Find where the given text appears and provide that cell's center as [X, Y] coordinate. 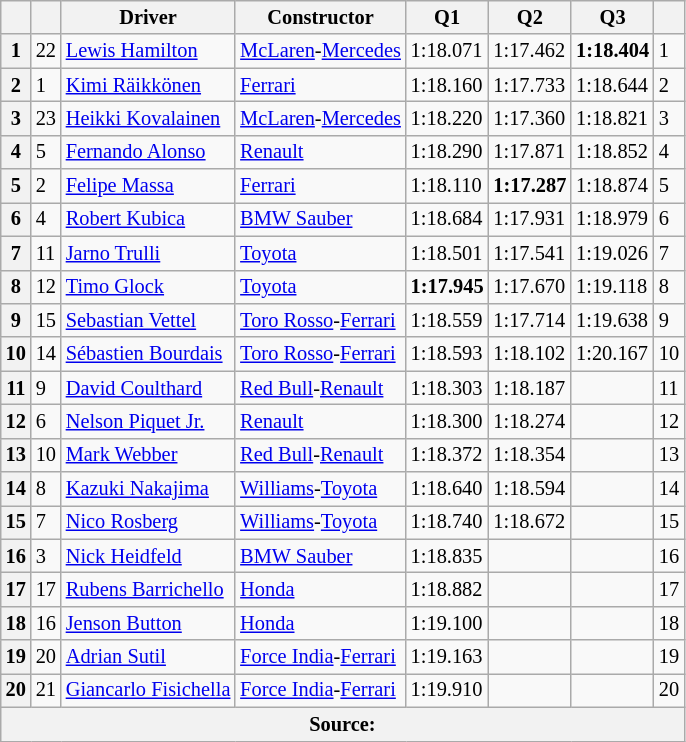
1:17.670 [530, 287]
Kimi Räikkönen [148, 85]
1:17.287 [530, 186]
1:17.871 [530, 152]
1:18.594 [530, 489]
1:17.733 [530, 85]
1:18.644 [612, 85]
Lewis Hamilton [148, 51]
David Coulthard [148, 388]
1:18.640 [448, 489]
1:17.931 [530, 219]
1:18.187 [530, 388]
1:18.303 [448, 388]
1:18.300 [448, 421]
1:18.835 [448, 556]
Heikki Kovalainen [148, 118]
Rubens Barrichello [148, 589]
Q1 [448, 17]
1:17.541 [530, 253]
1:18.740 [448, 522]
Nick Heidfeld [148, 556]
1:17.462 [530, 51]
Jenson Button [148, 623]
Giancarlo Fisichella [148, 690]
1:18.354 [530, 455]
1:19.638 [612, 320]
1:19.910 [448, 690]
1:17.360 [530, 118]
Mark Webber [148, 455]
1:18.874 [612, 186]
1:18.404 [612, 51]
Nico Rosberg [148, 522]
Jarno Trulli [148, 253]
1:19.026 [612, 253]
Kazuki Nakajima [148, 489]
1:18.559 [448, 320]
1:18.102 [530, 354]
1:18.290 [448, 152]
Driver [148, 17]
1:18.852 [612, 152]
1:18.372 [448, 455]
Felipe Massa [148, 186]
1:20.167 [612, 354]
Robert Kubica [148, 219]
1:18.882 [448, 589]
1:18.821 [612, 118]
1:17.714 [530, 320]
Constructor [320, 17]
1:18.071 [448, 51]
Timo Glock [148, 287]
1:18.501 [448, 253]
1:18.160 [448, 85]
1:18.110 [448, 186]
22 [46, 51]
Nelson Piquet Jr. [148, 421]
1:18.593 [448, 354]
Q3 [612, 17]
Fernando Alonso [148, 152]
Q2 [530, 17]
1:18.672 [530, 522]
1:18.220 [448, 118]
Adrian Sutil [148, 657]
1:19.163 [448, 657]
Sébastien Bourdais [148, 354]
1:18.684 [448, 219]
21 [46, 690]
Source: [342, 724]
1:17.945 [448, 287]
1:18.979 [612, 219]
1:18.274 [530, 421]
23 [46, 118]
Sebastian Vettel [148, 320]
1:19.100 [448, 623]
1:19.118 [612, 287]
